Detect which cell encompasses the target text, then output its [X, Y] center coordinate. 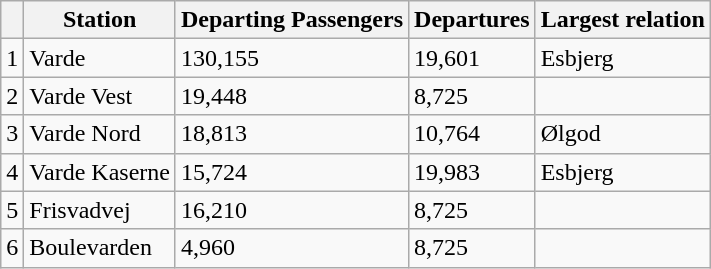
Boulevarden [100, 248]
19,448 [292, 96]
16,210 [292, 210]
Varde Kaserne [100, 172]
3 [12, 134]
19,983 [472, 172]
19,601 [472, 58]
Departures [472, 20]
130,155 [292, 58]
Ølgod [622, 134]
Largest relation [622, 20]
Departing Passengers [292, 20]
1 [12, 58]
6 [12, 248]
Frisvadvej [100, 210]
10,764 [472, 134]
Varde Vest [100, 96]
Varde [100, 58]
18,813 [292, 134]
15,724 [292, 172]
2 [12, 96]
4,960 [292, 248]
Varde Nord [100, 134]
4 [12, 172]
Station [100, 20]
5 [12, 210]
